Search for the cell housing the specified text and yield its (x, y) center coordinate. 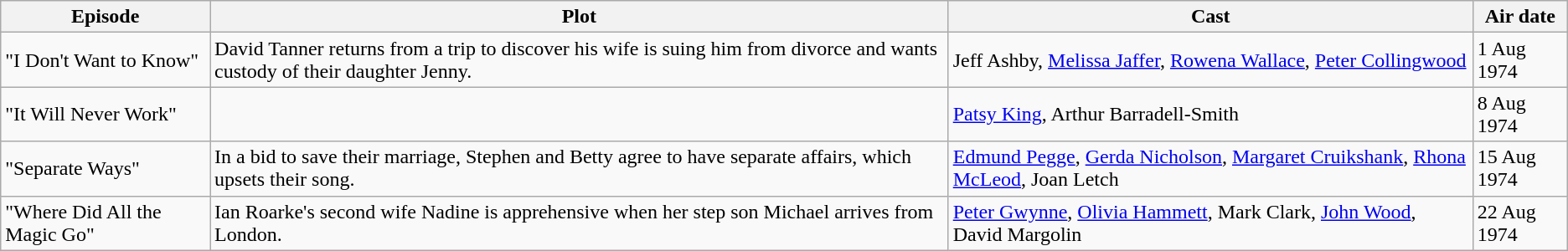
David Tanner returns from a trip to discover his wife is suing him from divorce and wants custody of their daughter Jenny. (580, 60)
"Where Did All the Magic Go" (106, 223)
Patsy King, Arthur Barradell-Smith (1210, 114)
22 Aug 1974 (1519, 223)
15 Aug 1974 (1519, 169)
Air date (1519, 17)
In a bid to save their marriage, Stephen and Betty agree to have separate affairs, which upsets their song. (580, 169)
Jeff Ashby, Melissa Jaffer, Rowena Wallace, Peter Collingwood (1210, 60)
Edmund Pegge, Gerda Nicholson, Margaret Cruikshank, Rhona McLeod, Joan Letch (1210, 169)
"Separate Ways" (106, 169)
1 Aug 1974 (1519, 60)
"I Don't Want to Know" (106, 60)
Peter Gwynne, Olivia Hammett, Mark Clark, John Wood, David Margolin (1210, 223)
Episode (106, 17)
Plot (580, 17)
8 Aug 1974 (1519, 114)
"It Will Never Work" (106, 114)
Ian Roarke's second wife Nadine is apprehensive when her step son Michael arrives from London. (580, 223)
Cast (1210, 17)
